Return [X, Y] of the center of cell containing provided text 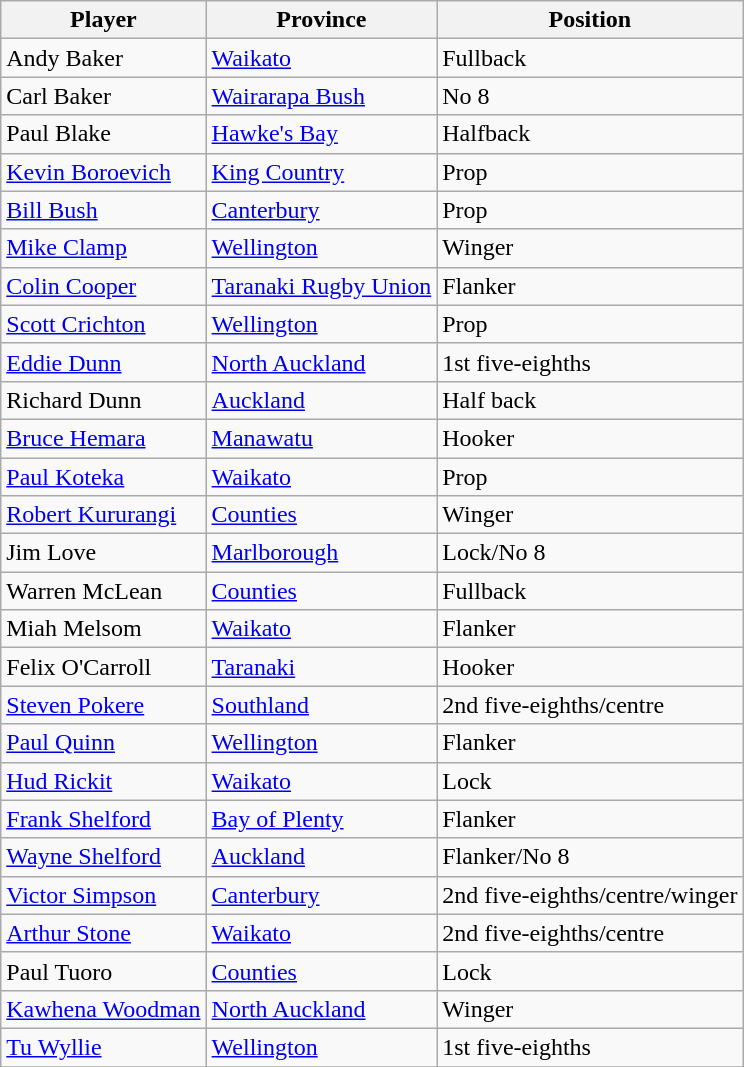
Richard Dunn [104, 400]
Flanker/No 8 [590, 857]
Paul Quinn [104, 743]
Colin Cooper [104, 286]
Bay of Plenty [322, 819]
Paul Blake [104, 134]
King Country [322, 172]
Paul Koteka [104, 477]
Scott Crichton [104, 324]
Paul Tuoro [104, 971]
Province [322, 20]
Bruce Hemara [104, 438]
No 8 [590, 96]
Mike Clamp [104, 248]
Miah Melsom [104, 629]
Tu Wyllie [104, 1047]
Frank Shelford [104, 819]
Wairarapa Bush [322, 96]
Lock/No 8 [590, 553]
Hawke's Bay [322, 134]
Andy Baker [104, 58]
Player [104, 20]
Position [590, 20]
Taranaki Rugby Union [322, 286]
Arthur Stone [104, 933]
Kevin Boroevich [104, 172]
Steven Pokere [104, 705]
Halfback [590, 134]
Marlborough [322, 553]
Bill Bush [104, 210]
Carl Baker [104, 96]
Felix O'Carroll [104, 667]
Jim Love [104, 553]
Southland [322, 705]
Eddie Dunn [104, 362]
Kawhena Woodman [104, 1009]
Hud Rickit [104, 781]
Victor Simpson [104, 895]
Manawatu [322, 438]
2nd five-eighths/centre/winger [590, 895]
Half back [590, 400]
Taranaki [322, 667]
Warren McLean [104, 591]
Wayne Shelford [104, 857]
Robert Kururangi [104, 515]
